Detect which cell encompasses the target text, then output its (X, Y) center coordinate. 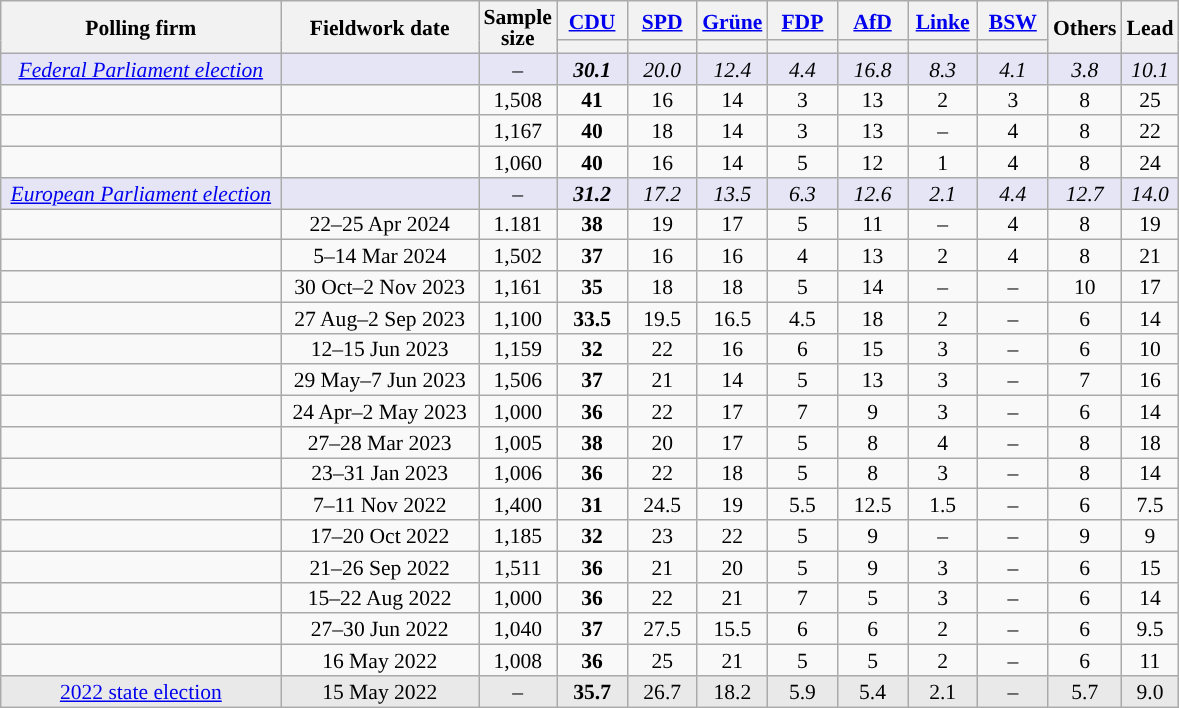
16.8 (872, 68)
7.5 (1150, 504)
17–20 Oct 2022 (380, 536)
15 May 2022 (380, 692)
1,185 (517, 536)
23 (662, 536)
1,005 (517, 442)
26.7 (662, 692)
1 (943, 162)
31.2 (592, 194)
29 May–7 Jun 2023 (380, 380)
5.7 (1085, 692)
12.5 (872, 504)
27–28 Mar 2023 (380, 442)
1,100 (517, 318)
1,400 (517, 504)
1,159 (517, 348)
Fieldwork date (380, 27)
1,167 (517, 132)
24 (1150, 162)
5.9 (802, 692)
16 May 2022 (380, 660)
SPD (662, 20)
30 Oct–2 Nov 2023 (380, 286)
European Parliament election (141, 194)
15–22 Aug 2022 (380, 598)
35.7 (592, 692)
12–15 Jun 2023 (380, 348)
9.5 (1150, 630)
27.5 (662, 630)
19.5 (662, 318)
1,006 (517, 474)
Lead (1150, 27)
31 (592, 504)
27 Aug–2 Sep 2023 (380, 318)
23–31 Jan 2023 (380, 474)
6.3 (802, 194)
33.5 (592, 318)
2022 state election (141, 692)
1,502 (517, 256)
12.4 (732, 68)
Grüne (732, 20)
1.181 (517, 224)
5.5 (802, 504)
CDU (592, 20)
41 (592, 100)
14.0 (1150, 194)
24.5 (662, 504)
12.7 (1085, 194)
27–30 Jun 2022 (380, 630)
20.0 (662, 68)
1,060 (517, 162)
AfD (872, 20)
Others (1085, 27)
13.5 (732, 194)
4.5 (802, 318)
16.5 (732, 318)
5.4 (872, 692)
15.5 (732, 630)
30.1 (592, 68)
12 (872, 162)
12.6 (872, 194)
FDP (802, 20)
10.1 (1150, 68)
1,511 (517, 566)
Federal Parliament election (141, 68)
1,040 (517, 630)
35 (592, 286)
8.3 (943, 68)
1,506 (517, 380)
21–26 Sep 2022 (380, 566)
4.1 (1013, 68)
Samplesize (517, 27)
7–11 Nov 2022 (380, 504)
22–25 Apr 2024 (380, 224)
BSW (1013, 20)
17.2 (662, 194)
5–14 Mar 2024 (380, 256)
18.2 (732, 692)
1,008 (517, 660)
1,508 (517, 100)
3.8 (1085, 68)
24 Apr–2 May 2023 (380, 412)
Linke (943, 20)
1,161 (517, 286)
9.0 (1150, 692)
Polling firm (141, 27)
1.5 (943, 504)
